For the text-containing cell, return its midpoint in (X, Y) coordinate format. 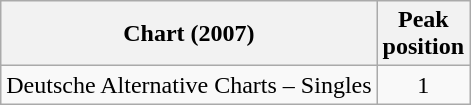
Chart (2007) (189, 34)
Peakposition (423, 34)
1 (423, 85)
Deutsche Alternative Charts – Singles (189, 85)
